Provide the (X, Y) coordinate of the cell's center where the given text is located.  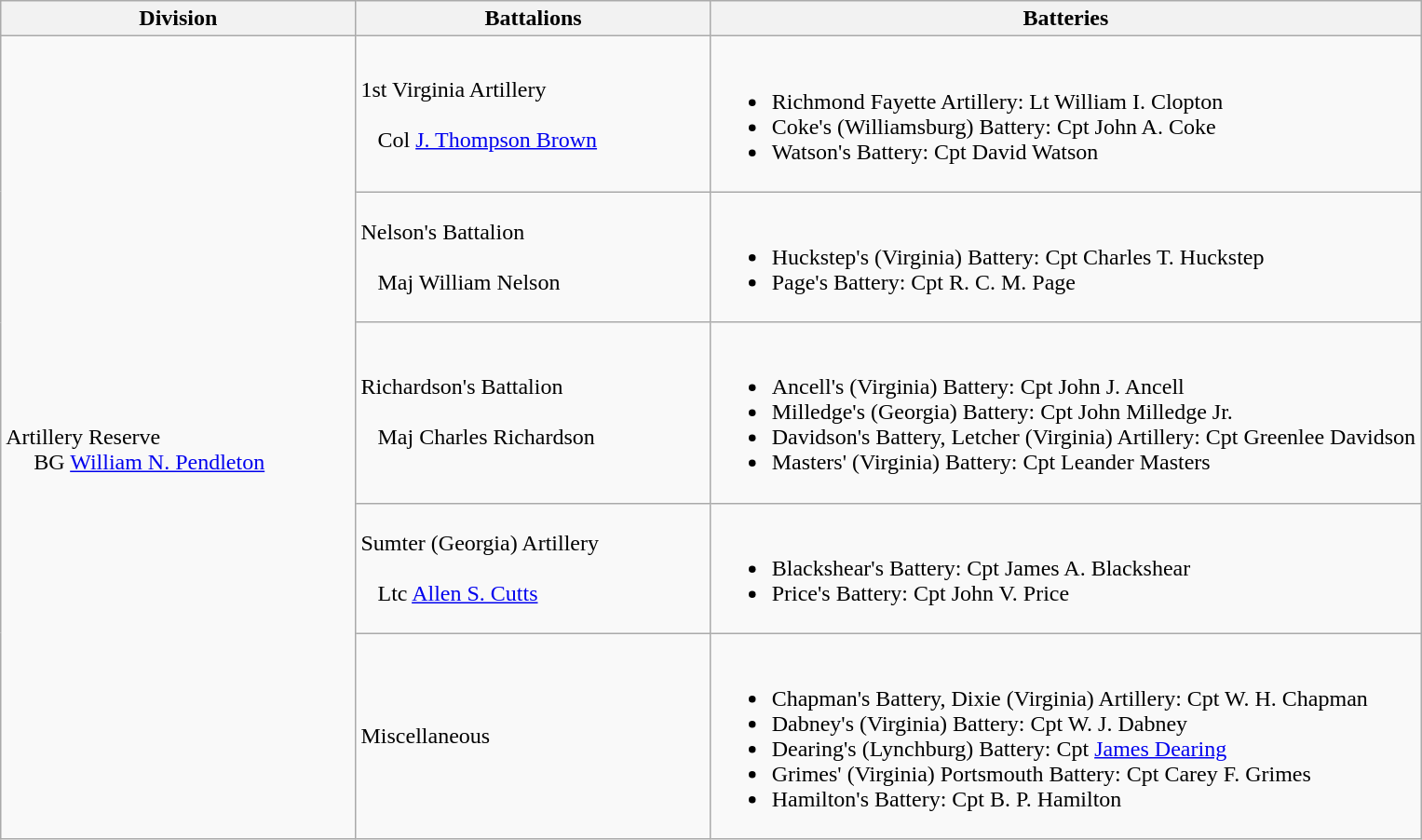
Battalions (533, 19)
Artillery Reserve BG William N. Pendleton (179, 438)
1st Virginia Artillery Col J. Thompson Brown (533, 114)
Nelson's Battalion Maj William Nelson (533, 257)
Blackshear's Battery: Cpt James A. BlackshearPrice's Battery: Cpt John V. Price (1065, 568)
Richardson's Battalion Maj Charles Richardson (533, 413)
Division (179, 19)
Miscellaneous (533, 736)
Huckstep's (Virginia) Battery: Cpt Charles T. HuckstepPage's Battery: Cpt R. C. M. Page (1065, 257)
Richmond Fayette Artillery: Lt William I. CloptonCoke's (Williamsburg) Battery: Cpt John A. CokeWatson's Battery: Cpt David Watson (1065, 114)
Batteries (1065, 19)
Sumter (Georgia) Artillery Ltc Allen S. Cutts (533, 568)
